From the cell containing the given text, extract its center point as (X, Y) coordinate. 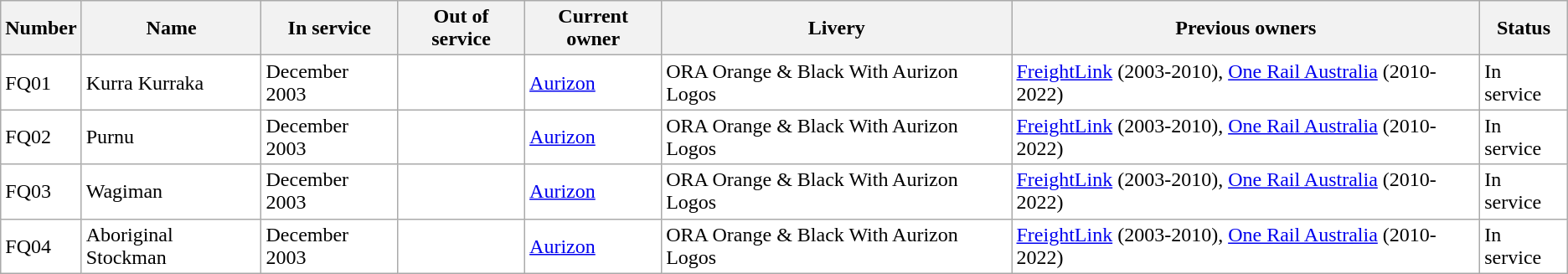
Aboriginal Stockman (171, 246)
FQ02 (41, 137)
Previous owners (1246, 28)
FQ01 (41, 82)
Name (171, 28)
Status (1524, 28)
Kurra Kurraka (171, 82)
Livery (837, 28)
FQ03 (41, 191)
Current owner (593, 28)
FQ04 (41, 246)
Out of service (461, 28)
Purnu (171, 137)
Number (41, 28)
Wagiman (171, 191)
